Output the (X, Y) coordinate of the center of the cell containing the given text.  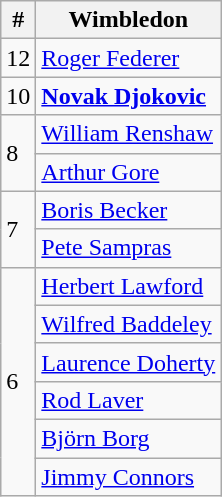
8 (18, 153)
10 (18, 96)
7 (18, 229)
Rod Laver (128, 400)
Roger Federer (128, 58)
Arthur Gore (128, 172)
Wilfred Baddeley (128, 324)
Laurence Doherty (128, 362)
# (18, 20)
Boris Becker (128, 210)
Björn Borg (128, 438)
Pete Sampras (128, 248)
6 (18, 381)
Novak Djokovic (128, 96)
12 (18, 58)
Jimmy Connors (128, 477)
William Renshaw (128, 134)
Wimbledon (128, 20)
Herbert Lawford (128, 286)
